Pinpoint the cell where the given text exists, returning its [X, Y] midpoint coordinate. 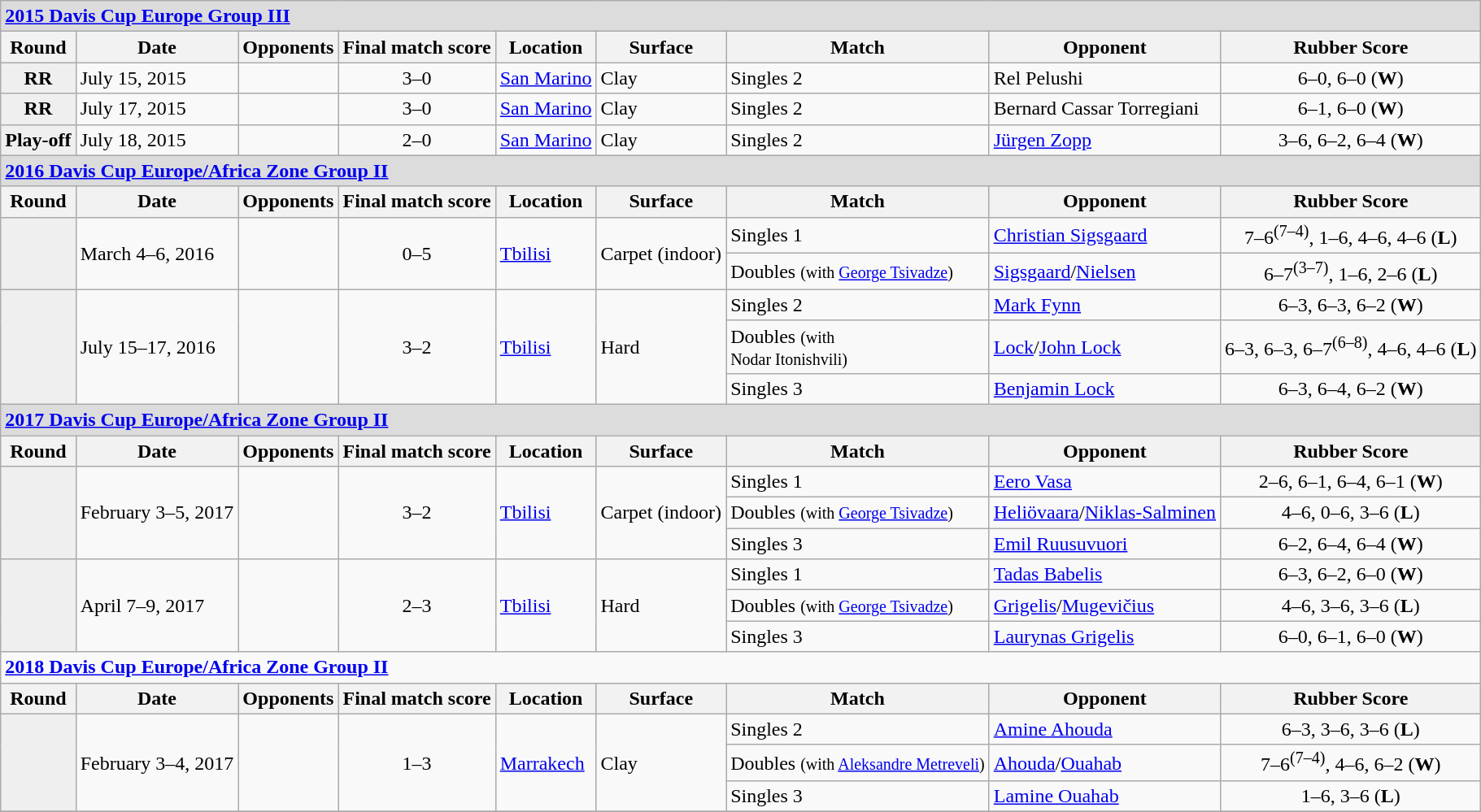
6–7(3–7), 1–6, 2–6 (L) [1351, 271]
Grigelis/Mugevičius [1104, 606]
Lock/John Lock [1104, 346]
7–6(7–4), 1–6, 4–6, 4–6 (L) [1351, 236]
2016 Davis Cup Europe/Africa Zone Group II [741, 171]
2–6, 6–1, 6–4, 6–1 (W) [1351, 482]
February 3–5, 2017 [157, 513]
March 4–6, 2016 [157, 254]
Bernard Cassar Torregiani [1104, 109]
Laurynas Grigelis [1104, 636]
6–3, 6–3, 6–7(6–8), 4–6, 4–6 (L) [1351, 346]
0–5 [416, 254]
Mark Fynn [1104, 305]
Christian Sigsgaard [1104, 236]
July 18, 2015 [157, 140]
July 17, 2015 [157, 109]
Benjamin Lock [1104, 389]
2015 Davis Cup Europe Group III [741, 16]
Ahouda/Ouahab [1104, 762]
July 15, 2015 [157, 78]
6–0, 6–0 (W) [1351, 78]
Play-off [38, 140]
Amine Ahouda [1104, 729]
6–2, 6–4, 6–4 (W) [1351, 544]
Heliövaara/Niklas-Salminen [1104, 513]
7–6(7–4), 4–6, 6–2 (W) [1351, 762]
February 3–4, 2017 [157, 762]
Marrakech [546, 762]
Lamine Ouahab [1104, 797]
1–3 [416, 762]
3–6, 6–2, 6–4 (W) [1351, 140]
2–0 [416, 140]
Jürgen Zopp [1104, 140]
Eero Vasa [1104, 482]
4–6, 3–6, 3–6 (L) [1351, 606]
Doubles (with Aleksandre Metreveli) [858, 762]
2017 Davis Cup Europe/Africa Zone Group II [741, 419]
2–3 [416, 606]
6–3, 6–3, 6–2 (W) [1351, 305]
April 7–9, 2017 [157, 606]
Doubles (with Nodar Itonishvili) [858, 346]
July 15–17, 2016 [157, 346]
Sigsgaard/Nielsen [1104, 271]
6–0, 6–1, 6–0 (W) [1351, 636]
2018 Davis Cup Europe/Africa Zone Group II [741, 667]
Tadas Babelis [1104, 575]
Rel Pelushi [1104, 78]
1–6, 3–6 (L) [1351, 797]
6–3, 6–2, 6–0 (W) [1351, 575]
4–6, 0–6, 3–6 (L) [1351, 513]
6–3, 6–4, 6–2 (W) [1351, 389]
6–3, 3–6, 3–6 (L) [1351, 729]
6–1, 6–0 (W) [1351, 109]
Emil Ruusuvuori [1104, 544]
